Extract the [x, y] coordinate from the center of the cell holding the provided text.  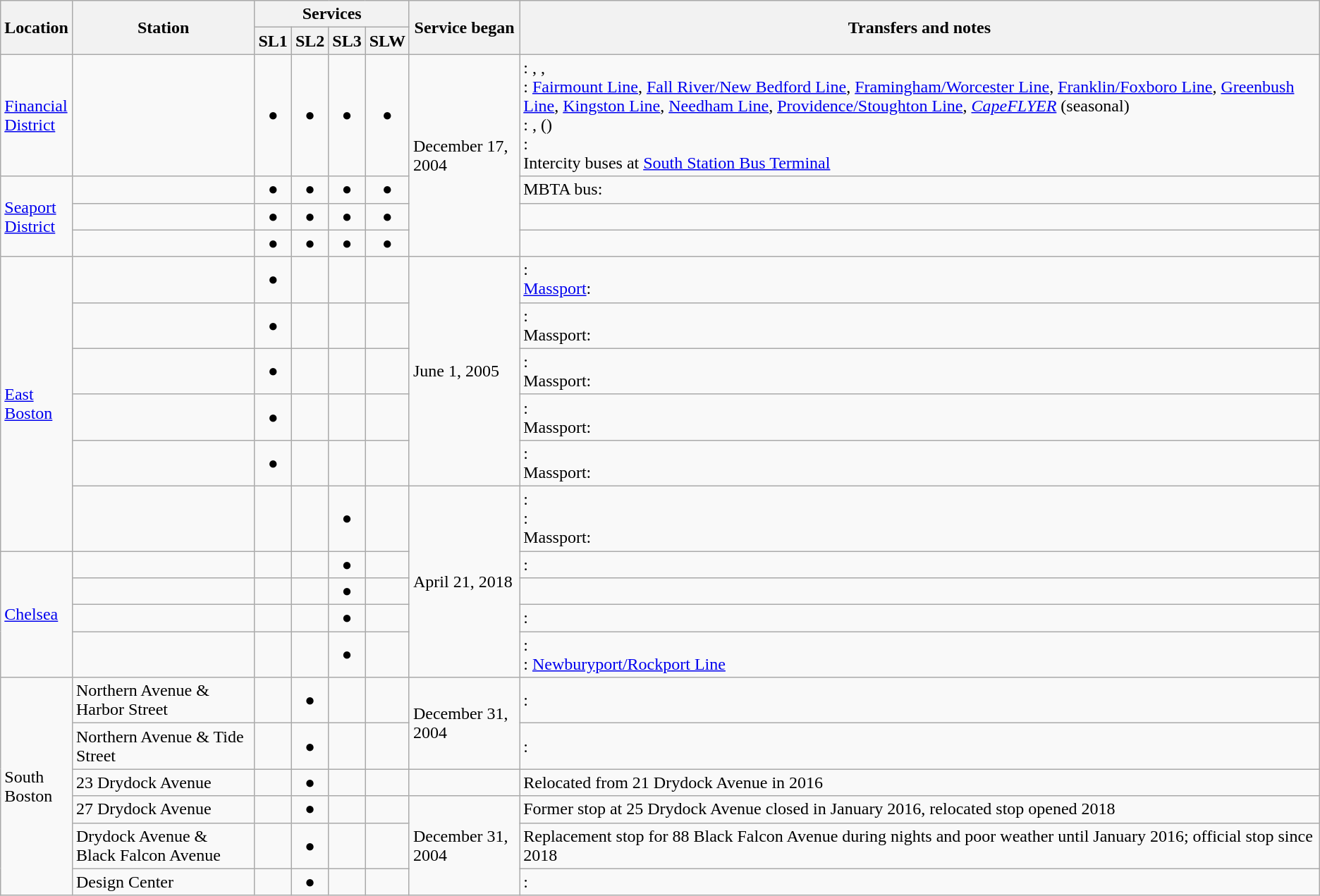
SL3 [347, 41]
Northern Avenue & Tide Street [163, 746]
Replacement stop for 88 Black Falcon Avenue during nights and poor weather until January 2016; official stop since 2018 [919, 846]
FinancialDistrict [37, 116]
Station [163, 27]
SL2 [310, 41]
EastBoston [37, 403]
: : Massport: [919, 518]
June 1, 2005 [464, 371]
December 17, 2004 [464, 155]
27 Drydock Avenue [163, 809]
Service began [464, 27]
SL1 [273, 41]
MBTA bus: [919, 190]
: : Newburyport/Rockport Line [919, 654]
SLW [387, 41]
SeaportDistrict [37, 216]
Drydock Avenue & Black Falcon Avenue [163, 846]
Relocated from 21 Drydock Avenue in 2016 [919, 783]
April 21, 2018 [464, 581]
Northern Avenue & Harbor Street [163, 701]
Location [37, 27]
23 Drydock Avenue [163, 783]
Services [332, 14]
Former stop at 25 Drydock Avenue closed in January 2016, relocated stop opened 2018 [919, 809]
SouthBoston [37, 787]
Chelsea [37, 615]
Design Center [163, 882]
Transfers and notes [919, 27]
